Determine the (X, Y) coordinate at the center of the cell enclosing the given text.  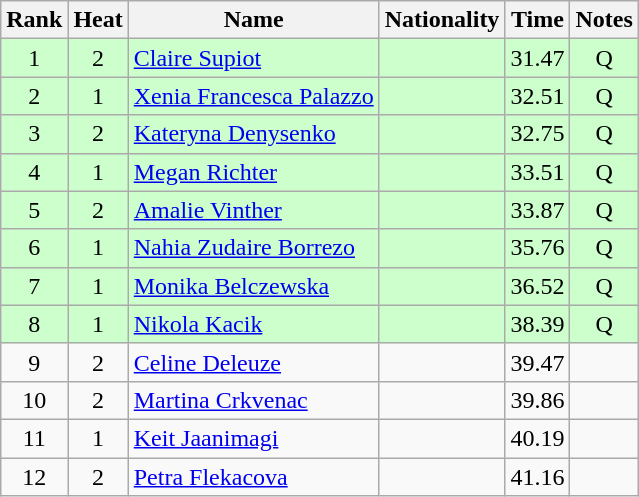
31.47 (538, 58)
7 (34, 286)
Notes (604, 20)
Martina Crkvenac (254, 400)
35.76 (538, 248)
33.51 (538, 172)
40.19 (538, 438)
Name (254, 20)
Nationality (442, 20)
Xenia Francesca Palazzo (254, 96)
39.47 (538, 362)
Megan Richter (254, 172)
8 (34, 324)
9 (34, 362)
10 (34, 400)
Petra Flekacova (254, 477)
4 (34, 172)
32.75 (538, 134)
Heat (98, 20)
5 (34, 210)
Monika Belczewska (254, 286)
6 (34, 248)
39.86 (538, 400)
38.39 (538, 324)
Nikola Kacik (254, 324)
Keit Jaanimagi (254, 438)
Claire Supiot (254, 58)
Amalie Vinther (254, 210)
33.87 (538, 210)
Kateryna Denysenko (254, 134)
Celine Deleuze (254, 362)
12 (34, 477)
Rank (34, 20)
Time (538, 20)
36.52 (538, 286)
11 (34, 438)
32.51 (538, 96)
41.16 (538, 477)
Nahia Zudaire Borrezo (254, 248)
3 (34, 134)
